Provide the (X, Y) coordinate of the cell's center where the given text is located.  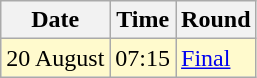
Date (56, 20)
Round (216, 20)
07:15 (143, 58)
Time (143, 20)
Final (216, 58)
20 August (56, 58)
